Identify which cell holds the provided text, then report its [X, Y] central coordinate. 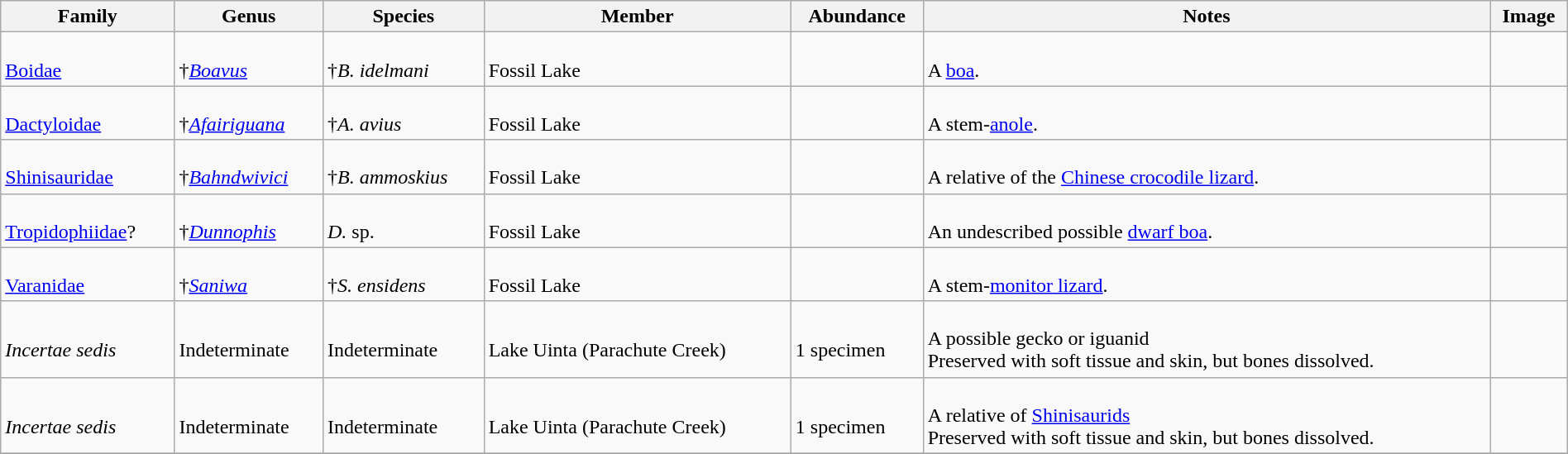
A relative of the Chinese crocodile lizard. [1207, 167]
Image [1528, 17]
Genus [249, 17]
†S. ensidens [404, 275]
†Afairiguana [249, 112]
†Dunnophis [249, 220]
Shinisauridae [88, 167]
†Bahndwivici [249, 167]
D. sp. [404, 220]
A stem-anole. [1207, 112]
Species [404, 17]
A relative of ShinisauridsPreserved with soft tissue and skin, but bones dissolved. [1207, 415]
Tropidophiidae? [88, 220]
Boidae [88, 60]
Varanidae [88, 275]
Member [637, 17]
Dactyloidae [88, 112]
Family [88, 17]
A boa. [1207, 60]
†B. idelmani [404, 60]
†B. ammoskius [404, 167]
A stem-monitor lizard. [1207, 275]
Abundance [857, 17]
A possible gecko or iguanidPreserved with soft tissue and skin, but bones dissolved. [1207, 339]
†Boavus [249, 60]
An undescribed possible dwarf boa. [1207, 220]
Notes [1207, 17]
†Saniwa [249, 275]
†A. avius [404, 112]
